Detect which cell encompasses the target text, then output its [x, y] center coordinate. 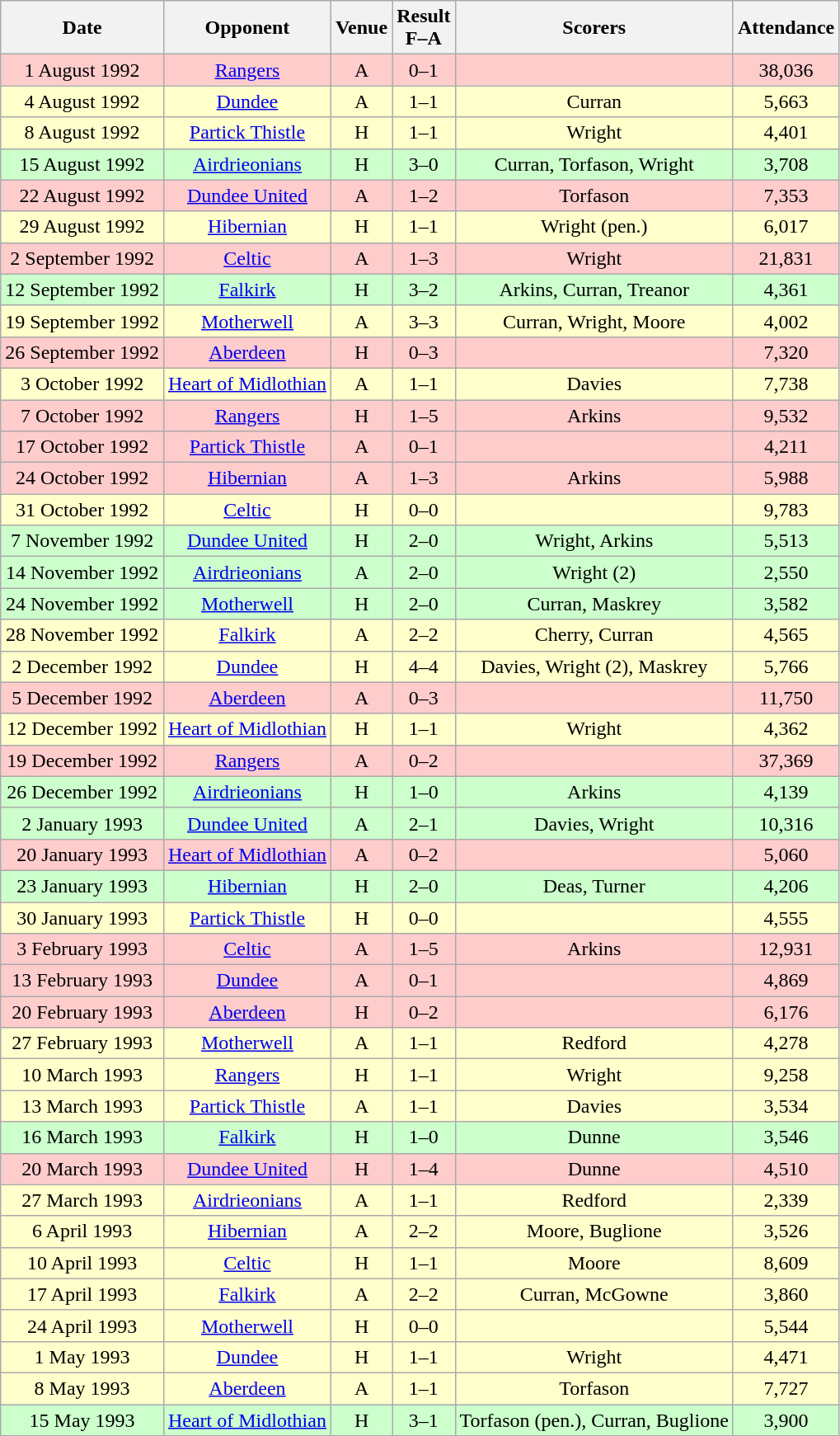
26 September 1992 [82, 352]
Wright, Arkins [594, 541]
5,663 [786, 101]
5,513 [786, 541]
12,931 [786, 949]
14 November 1992 [82, 572]
9,532 [786, 415]
3,860 [786, 1294]
4,401 [786, 133]
3,582 [786, 604]
29 August 1992 [82, 227]
38,036 [786, 70]
4,206 [786, 886]
Wright (2) [594, 572]
3,708 [786, 164]
8 August 1992 [82, 133]
7,727 [786, 1388]
30 January 1993 [82, 918]
4,555 [786, 918]
3–3 [424, 321]
3 February 1993 [82, 949]
1 May 1993 [82, 1357]
Davies, Wright [594, 823]
3,546 [786, 1137]
1–2 [424, 195]
Deas, Turner [594, 886]
17 April 1993 [82, 1294]
Opponent [247, 28]
3,900 [786, 1420]
Curran, Maskrey [594, 604]
Venue [361, 28]
9,783 [786, 510]
6,017 [786, 227]
7 October 1992 [82, 415]
Curran [594, 101]
4,869 [786, 981]
8,609 [786, 1263]
1 August 1992 [82, 70]
24 October 1992 [82, 478]
4,002 [786, 321]
4–4 [424, 666]
7 November 1992 [82, 541]
ResultF–A [424, 28]
4 August 1992 [82, 101]
17 October 1992 [82, 447]
3 October 1992 [82, 384]
6 April 1993 [82, 1231]
10,316 [786, 823]
2–1 [424, 823]
Attendance [786, 28]
Torfason (pen.), Curran, Buglione [594, 1420]
Curran, Torfason, Wright [594, 164]
Davies, Wright (2), Maskrey [594, 666]
13 March 1993 [82, 1106]
Arkins, Curran, Treanor [594, 290]
15 August 1992 [82, 164]
11,750 [786, 698]
2,339 [786, 1200]
3–1 [424, 1420]
12 December 1992 [82, 729]
20 January 1993 [82, 855]
26 December 1992 [82, 792]
2 December 1992 [82, 666]
2,550 [786, 572]
4,471 [786, 1357]
12 September 1992 [82, 290]
Moore, Buglione [594, 1231]
2 January 1993 [82, 823]
37,369 [786, 760]
Date [82, 28]
22 August 1992 [82, 195]
27 February 1993 [82, 1043]
15 May 1993 [82, 1420]
5,544 [786, 1325]
Cherry, Curran [594, 635]
23 January 1993 [82, 886]
24 November 1992 [82, 604]
Curran, Wright, Moore [594, 321]
5 December 1992 [82, 698]
16 March 1993 [82, 1137]
7,320 [786, 352]
28 November 1992 [82, 635]
8 May 1993 [82, 1388]
Scorers [594, 28]
19 December 1992 [82, 760]
Moore [594, 1263]
2 September 1992 [82, 258]
7,738 [786, 384]
27 March 1993 [82, 1200]
5,766 [786, 666]
13 February 1993 [82, 981]
7,353 [786, 195]
4,211 [786, 447]
20 March 1993 [82, 1169]
20 February 1993 [82, 1012]
3,534 [786, 1106]
9,258 [786, 1075]
19 September 1992 [82, 321]
4,139 [786, 792]
3–2 [424, 290]
6,176 [786, 1012]
21,831 [786, 258]
4,361 [786, 290]
4,278 [786, 1043]
1–4 [424, 1169]
Curran, McGowne [594, 1294]
4,510 [786, 1169]
5,988 [786, 478]
3–0 [424, 164]
4,362 [786, 729]
31 October 1992 [82, 510]
Wright (pen.) [594, 227]
10 March 1993 [82, 1075]
4,565 [786, 635]
5,060 [786, 855]
24 April 1993 [82, 1325]
10 April 1993 [82, 1263]
3,526 [786, 1231]
